Pinpoint the cell where the given text exists, returning its (X, Y) midpoint coordinate. 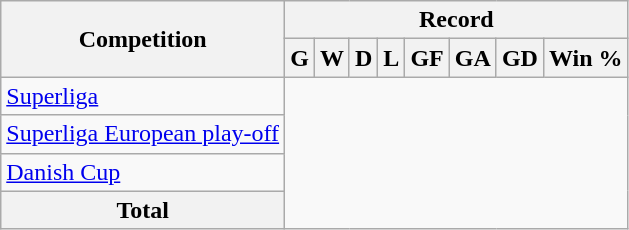
Competition (143, 39)
GD (520, 58)
Record (456, 20)
D (363, 58)
Superliga (143, 96)
Total (143, 210)
Win % (586, 58)
Superliga European play-off (143, 134)
W (332, 58)
L (392, 58)
Danish Cup (143, 172)
GA (472, 58)
GF (427, 58)
G (300, 58)
